From the cell containing the given text, extract its center point as (x, y) coordinate. 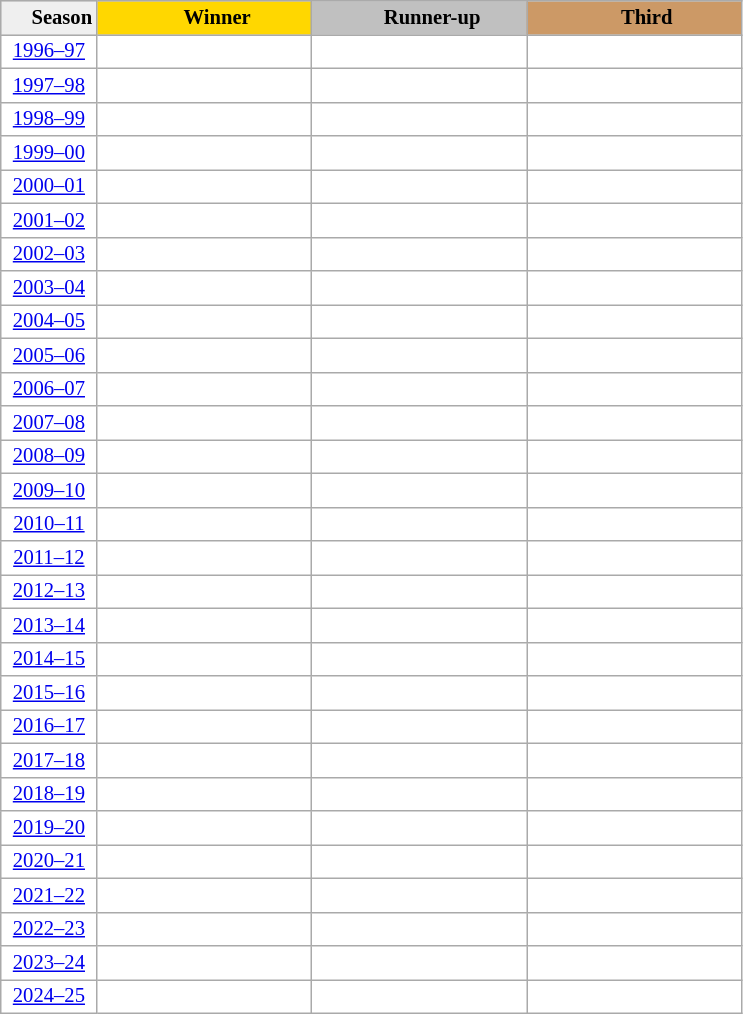
2023–24 (49, 963)
2016–17 (49, 726)
2000–01 (49, 186)
2012–13 (49, 591)
2024–25 (49, 996)
Runner-up (420, 17)
2020–21 (49, 861)
2007–08 (49, 423)
2008–09 (49, 456)
1996–97 (49, 51)
2014–15 (49, 659)
2004–05 (49, 321)
1999–00 (49, 153)
2022–23 (49, 929)
2005–06 (49, 355)
2009–10 (49, 490)
2018–19 (49, 794)
2010–11 (49, 524)
2002–03 (49, 254)
1997–98 (49, 85)
2015–16 (49, 693)
2017–18 (49, 760)
1998–99 (49, 119)
2003–04 (49, 287)
Season (49, 17)
2011–12 (49, 557)
2001–02 (49, 220)
2019–20 (49, 827)
Third (634, 17)
2006–07 (49, 389)
2013–14 (49, 625)
2021–22 (49, 895)
Winner (204, 17)
